Determine the (x, y) coordinate at the center of the cell enclosing the given text.  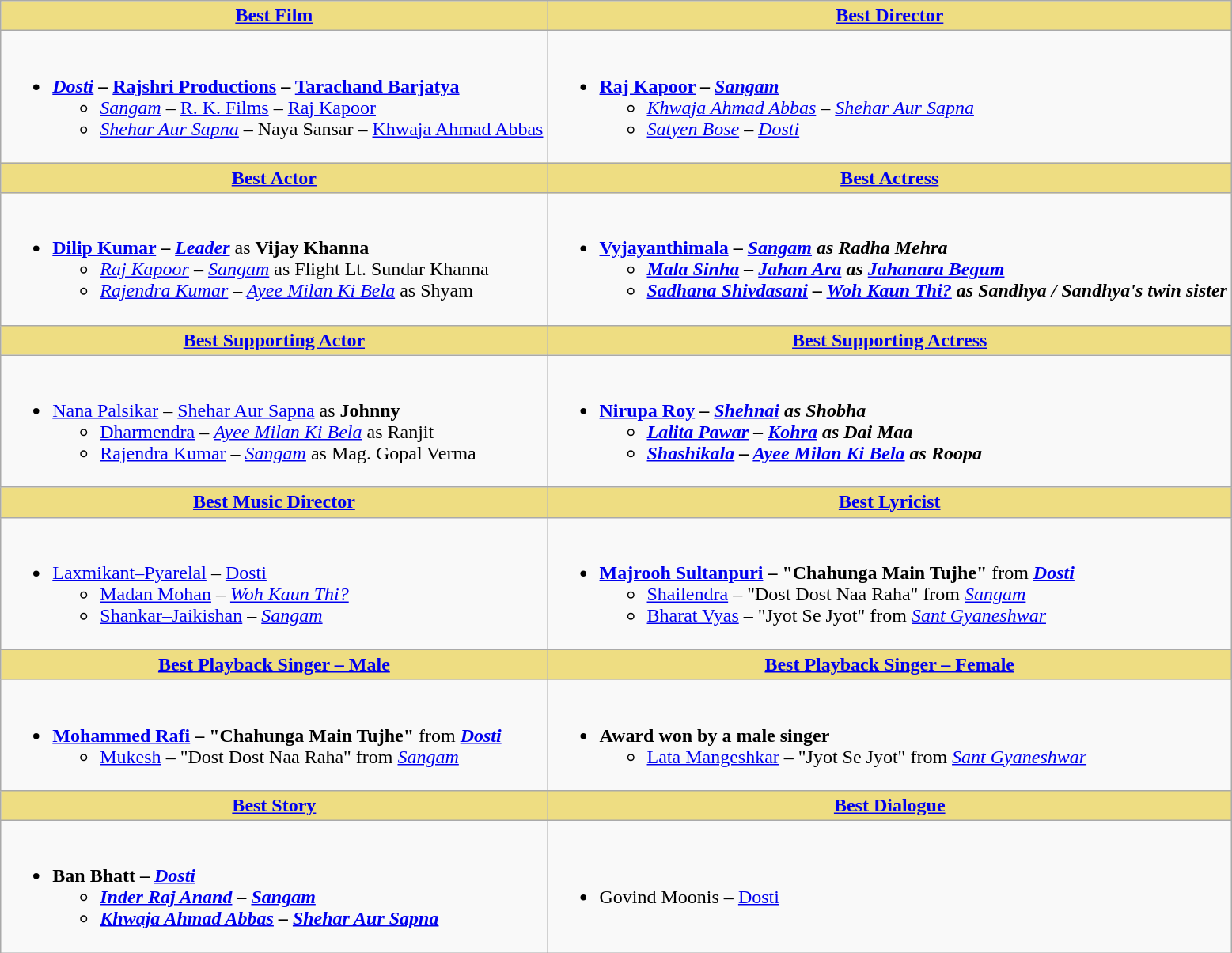
Dosti – Rajshri Productions – Tarachand Barjatya Sangam – R. K. Films – Raj KapoorShehar Aur Sapna – Naya Sansar – Khwaja Ahmad Abbas (274, 96)
Ban Bhatt – DostiInder Raj Anand – SangamKhwaja Ahmad Abbas – Shehar Aur Sapna (274, 886)
Best Dialogue (889, 805)
Best Film (274, 16)
Best Director (889, 16)
Majrooh Sultanpuri – "Chahunga Main Tujhe" from DostiShailendra – "Dost Dost Naa Raha" from SangamBharat Vyas – "Jyot Se Jyot" from Sant Gyaneshwar (889, 584)
Best Playback Singer – Male (274, 664)
Best Actress (889, 178)
Best Supporting Actress (889, 340)
Nana Palsikar – Shehar Aur Sapna as JohnnyDharmendra – Ayee Milan Ki Bela as RanjitRajendra Kumar – Sangam as Mag. Gopal Verma (274, 421)
Best Actor (274, 178)
Best Music Director (274, 502)
Dilip Kumar – Leader as Vijay KhannaRaj Kapoor – Sangam as Flight Lt. Sundar KhannaRajendra Kumar – Ayee Milan Ki Bela as Shyam (274, 259)
Nirupa Roy – Shehnai as ShobhaLalita Pawar – Kohra as Dai MaaShashikala – Ayee Milan Ki Bela as Roopa (889, 421)
Vyjayanthimala – Sangam as Radha MehraMala Sinha – Jahan Ara as Jahanara BegumSadhana Shivdasani – Woh Kaun Thi? as Sandhya / Sandhya's twin sister (889, 259)
Best Playback Singer – Female (889, 664)
Mohammed Rafi – "Chahunga Main Tujhe" from DostiMukesh – "Dost Dost Naa Raha" from Sangam (274, 735)
Best Supporting Actor (274, 340)
Best Story (274, 805)
Best Lyricist (889, 502)
Govind Moonis – Dosti (889, 886)
Laxmikant–Pyarelal – DostiMadan Mohan – Woh Kaun Thi?Shankar–Jaikishan – Sangam (274, 584)
Award won by a male singerLata Mangeshkar – "Jyot Se Jyot" from Sant Gyaneshwar (889, 735)
Raj Kapoor – Sangam Khwaja Ahmad Abbas – Shehar Aur SapnaSatyen Bose – Dosti (889, 96)
